Search for the cell housing the specified text and yield its (x, y) center coordinate. 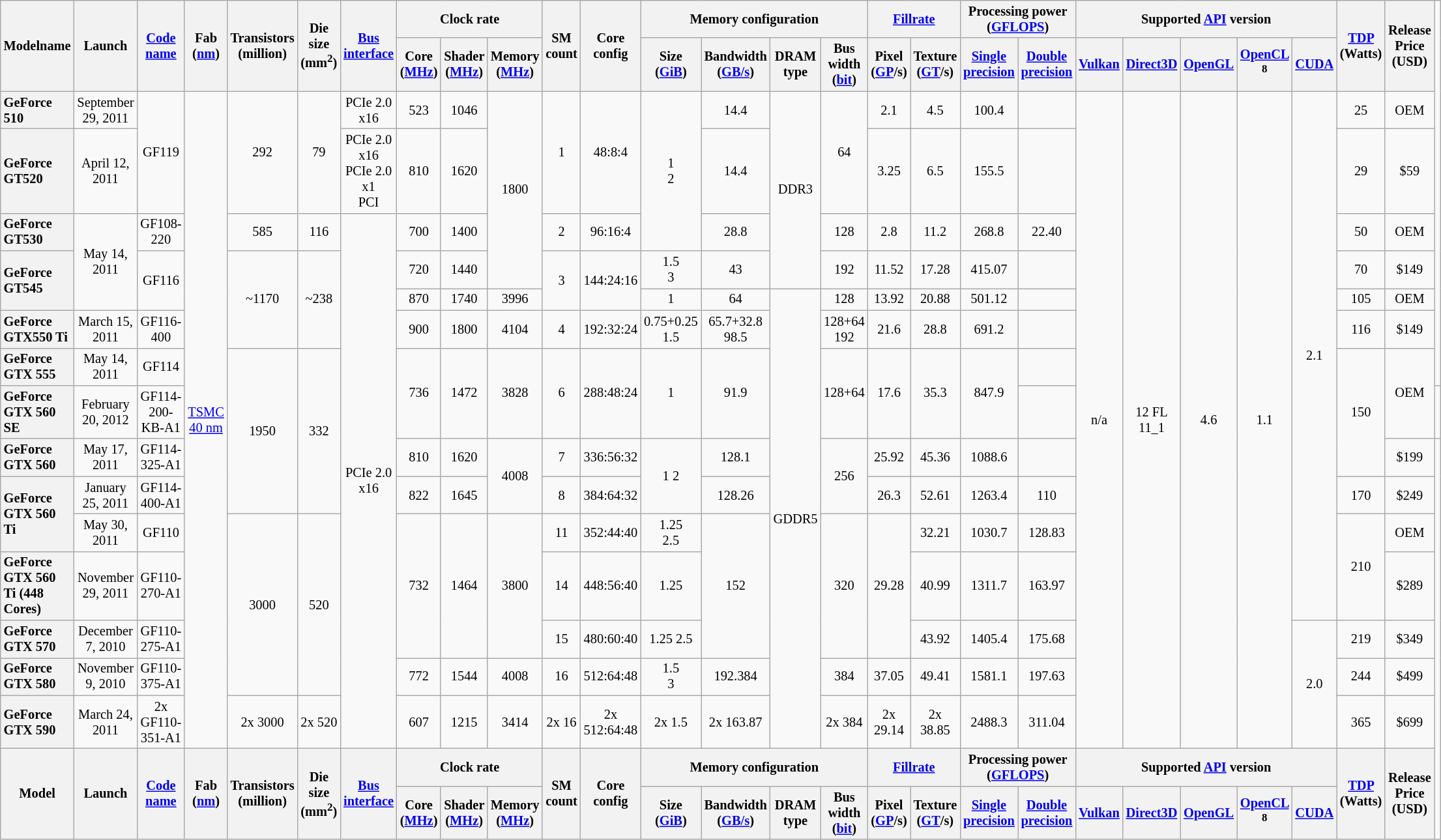
870 (418, 299)
352:44:40 (611, 532)
2.8 (889, 232)
523 (418, 110)
GeForce GTX 560 SE (38, 412)
847.9 (989, 394)
4.5 (935, 110)
20.88 (935, 299)
736 (418, 394)
$349 (1409, 639)
1.25 2.5 (671, 639)
November 9, 2010 (106, 676)
TSMC 40 nm (206, 420)
2.0 (1314, 684)
336:56:32 (611, 457)
415.07 (989, 270)
210 (1361, 567)
192 (844, 270)
1.1 (1264, 420)
79 (319, 152)
$499 (1409, 676)
0.75+0.251.5 (671, 329)
May 30, 2011 (106, 532)
100.4 (989, 110)
822 (418, 495)
GF114-200-KB-A1 (160, 412)
25.92 (889, 457)
GeForce GT530 (38, 232)
~238 (319, 300)
40.99 (935, 586)
128.1 (736, 457)
2x GF110-351-A1 (160, 722)
29.28 (889, 585)
1405.4 (989, 639)
292 (263, 152)
3414 (515, 722)
GF110-275-A1 (160, 639)
4104 (515, 329)
1472 (464, 394)
March 15, 2011 (106, 329)
3.25 (889, 171)
GF119 (160, 152)
48:8:4 (611, 152)
1.252.5 (671, 532)
192.384 (736, 676)
2x 384 (844, 722)
2 (561, 232)
November 29, 2011 (106, 586)
DDR3 (796, 190)
3828 (515, 394)
11 (561, 532)
607 (418, 722)
29 (1361, 171)
448:56:40 (611, 586)
480:60:40 (611, 639)
170 (1361, 495)
PCIe 2.0 x16PCIe 2.0 x1PCI (369, 171)
700 (418, 232)
12 (671, 171)
$289 (1409, 586)
197.63 (1047, 676)
May 17, 2011 (106, 457)
GeForce GTX 560 Ti (448 Cores) (38, 586)
1311.7 (989, 586)
2488.3 (989, 722)
65.7+32.898.5 (736, 329)
1464 (464, 585)
22.40 (1047, 232)
17.6 (889, 394)
6.5 (935, 171)
2x 38.85 (935, 722)
GF110-270-A1 (160, 586)
1400 (464, 232)
128.83 (1047, 532)
1046 (464, 110)
25 (1361, 110)
4.6 (1208, 420)
691.2 (989, 329)
GeForce GT520 (38, 171)
$59 (1409, 171)
~1170 (263, 300)
14 (561, 586)
GF108-220 (160, 232)
332 (319, 431)
32.21 (935, 532)
3 (561, 280)
3800 (515, 585)
$199 (1409, 457)
2x 16 (561, 722)
December 7, 2010 (106, 639)
January 25, 2011 (106, 495)
52.61 (935, 495)
520 (319, 605)
144:24:16 (611, 280)
GeForce GTX 590 (38, 722)
175.68 (1047, 639)
150 (1361, 412)
720 (418, 270)
311.04 (1047, 722)
585 (263, 232)
105 (1361, 299)
128+64 192 (844, 329)
GeForce GTX550 Ti (38, 329)
219 (1361, 639)
February 20, 2012 (106, 412)
128.26 (736, 495)
GF114 (160, 367)
384 (844, 676)
7 (561, 457)
244 (1361, 676)
GeForce GTX 555 (38, 367)
Model (38, 794)
GeForce 510 (38, 110)
GF116 (160, 280)
501.12 (989, 299)
256 (844, 476)
GF110-375-A1 (160, 676)
1263.4 (989, 495)
GF114-400-A1 (160, 495)
2x 163.87 (736, 722)
GF114-325-A1 (160, 457)
152 (736, 585)
1215 (464, 722)
13.92 (889, 299)
8 (561, 495)
1 2 (671, 476)
11.52 (889, 270)
GeForce GTX 560 Ti (38, 514)
GF110 (160, 532)
Modelname (38, 46)
320 (844, 585)
900 (418, 329)
n/a (1099, 420)
GeForce GTX 570 (38, 639)
2x 1.5 (671, 722)
49.41 (935, 676)
6 (561, 394)
43.92 (935, 639)
$249 (1409, 495)
2x 3000 (263, 722)
17.28 (935, 270)
384:64:32 (611, 495)
March 24, 2011 (106, 722)
155.5 (989, 171)
772 (418, 676)
11.2 (935, 232)
70 (1361, 270)
96:16:4 (611, 232)
16 (561, 676)
$699 (1409, 722)
110 (1047, 495)
4 (561, 329)
1544 (464, 676)
GeForce GTX 580 (38, 676)
1440 (464, 270)
192:32:24 (611, 329)
1088.6 (989, 457)
September 29, 2011 (106, 110)
15 (561, 639)
1645 (464, 495)
268.8 (989, 232)
512:64:48 (611, 676)
2x 520 (319, 722)
21.6 (889, 329)
GeForce GT545 (38, 280)
288:48:24 (611, 394)
1030.7 (989, 532)
128+64 (844, 394)
732 (418, 585)
3996 (515, 299)
2x 29.14 (889, 722)
163.97 (1047, 586)
1581.1 (989, 676)
April 12, 2011 (106, 171)
12 FL 11_1 (1152, 420)
365 (1361, 722)
GDDR5 (796, 518)
35.3 (935, 394)
2x 512:64:48 (611, 722)
GF116-400 (160, 329)
26.3 (889, 495)
37.05 (889, 676)
91.9 (736, 394)
1.25 (671, 586)
1950 (263, 431)
3000 (263, 605)
50 (1361, 232)
45.36 (935, 457)
1740 (464, 299)
GeForce GTX 560 (38, 457)
43 (736, 270)
